Output the [x, y] coordinate of the center of the cell containing the given text.  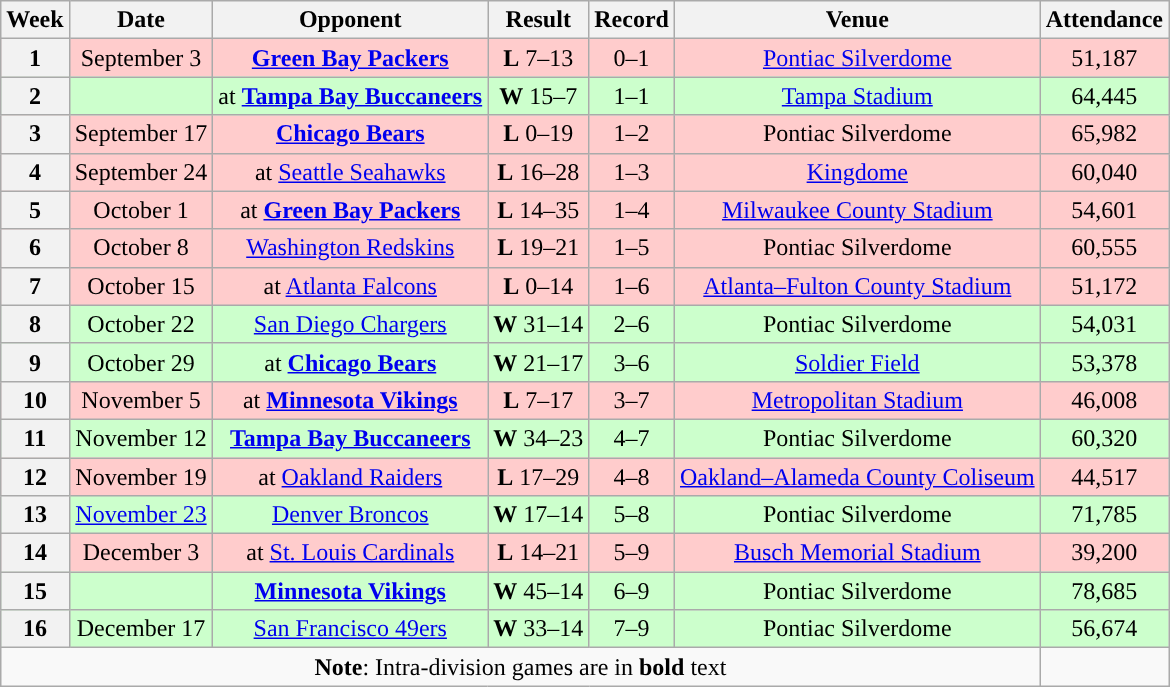
9 [35, 362]
at Seattle Seahawks [350, 172]
Date [141, 20]
4–7 [632, 438]
at Tampa Bay Buccaneers [350, 96]
5 [35, 210]
4 [35, 172]
November 12 [141, 438]
15 [35, 591]
San Diego Chargers [350, 324]
Week [35, 20]
October 8 [141, 248]
Attendance [1104, 20]
at Green Bay Packers [350, 210]
W 31–14 [538, 324]
10 [35, 400]
Denver Broncos [350, 515]
8 [35, 324]
W 45–14 [538, 591]
L 19–21 [538, 248]
51,187 [1104, 58]
L 0–14 [538, 286]
3–6 [632, 362]
W 15–7 [538, 96]
Minnesota Vikings [350, 591]
6 [35, 248]
Result [538, 20]
3–7 [632, 400]
13 [35, 515]
Note: Intra-division games are in bold text [520, 667]
L 14–21 [538, 553]
3 [35, 134]
1–2 [632, 134]
September 3 [141, 58]
L 14–35 [538, 210]
1–1 [632, 96]
W 21–17 [538, 362]
November 19 [141, 477]
October 15 [141, 286]
Atlanta–Fulton County Stadium [857, 286]
Soldier Field [857, 362]
54,601 [1104, 210]
5–9 [632, 553]
L 0–19 [538, 134]
1–4 [632, 210]
Venue [857, 20]
October 22 [141, 324]
44,517 [1104, 477]
65,982 [1104, 134]
5–8 [632, 515]
46,008 [1104, 400]
December 3 [141, 553]
L 16–28 [538, 172]
at Atlanta Falcons [350, 286]
W 33–14 [538, 629]
4–8 [632, 477]
Tampa Bay Buccaneers [350, 438]
39,200 [1104, 553]
11 [35, 438]
Kingdome [857, 172]
71,785 [1104, 515]
at Chicago Bears [350, 362]
2–6 [632, 324]
W 34–23 [538, 438]
September 17 [141, 134]
2 [35, 96]
56,674 [1104, 629]
Opponent [350, 20]
Washington Redskins [350, 248]
December 17 [141, 629]
Green Bay Packers [350, 58]
60,555 [1104, 248]
12 [35, 477]
at St. Louis Cardinals [350, 553]
Tampa Stadium [857, 96]
W 17–14 [538, 515]
7–9 [632, 629]
6–9 [632, 591]
Record [632, 20]
L 7–13 [538, 58]
16 [35, 629]
Milwaukee County Stadium [857, 210]
1–5 [632, 248]
51,172 [1104, 286]
0–1 [632, 58]
at Oakland Raiders [350, 477]
San Francisco 49ers [350, 629]
1 [35, 58]
Metropolitan Stadium [857, 400]
October 1 [141, 210]
L 17–29 [538, 477]
14 [35, 553]
7 [35, 286]
September 24 [141, 172]
Oakland–Alameda County Coliseum [857, 477]
Chicago Bears [350, 134]
60,320 [1104, 438]
64,445 [1104, 96]
at Minnesota Vikings [350, 400]
October 29 [141, 362]
60,040 [1104, 172]
November 5 [141, 400]
Busch Memorial Stadium [857, 553]
November 23 [141, 515]
54,031 [1104, 324]
53,378 [1104, 362]
1–3 [632, 172]
78,685 [1104, 591]
1–6 [632, 286]
L 7–17 [538, 400]
